Detect which cell encompasses the target text, then output its [X, Y] center coordinate. 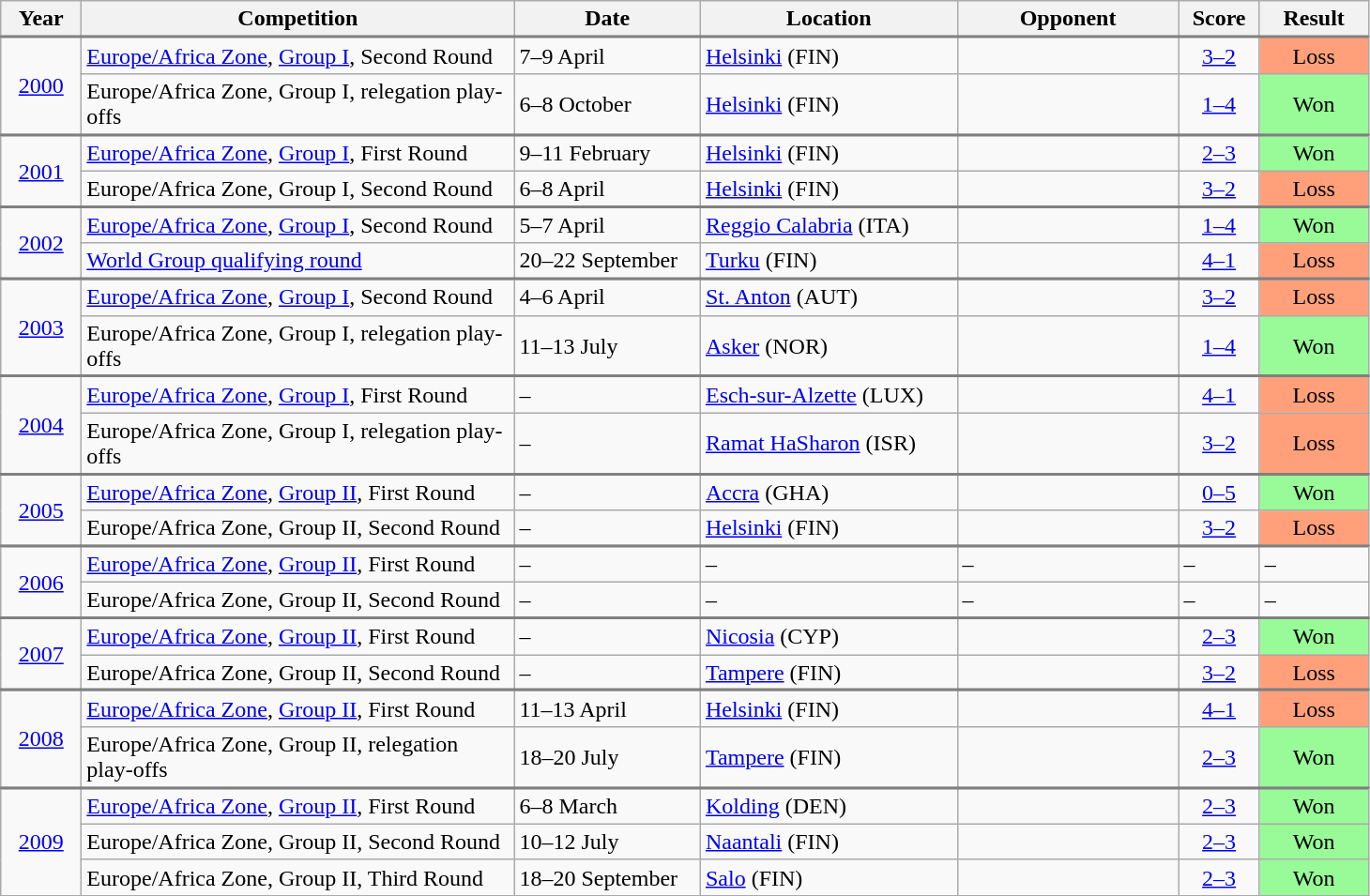
20–22 September [608, 261]
2004 [41, 425]
2000 [41, 86]
11–13 July [608, 345]
2003 [41, 327]
Location [829, 19]
Salo (FIN) [829, 877]
Date [608, 19]
Turku (FIN) [829, 261]
6–8 April [608, 189]
Europe/Africa Zone, Group II, relegation play-offs [298, 756]
Year [41, 19]
2009 [41, 841]
Europe/Africa Zone, Group II, Third Round [298, 877]
6–8 March [608, 805]
4–6 April [608, 296]
Reggio Calabria (ITA) [829, 225]
Competition [298, 19]
World Group qualifying round [298, 261]
Score [1219, 19]
Nicosia (CYP) [829, 636]
Asker (NOR) [829, 345]
2006 [41, 582]
2002 [41, 242]
7–9 April [608, 56]
2008 [41, 739]
6–8 October [608, 103]
Accra (GHA) [829, 492]
2001 [41, 171]
Opponent [1068, 19]
18–20 July [608, 756]
0–5 [1219, 492]
10–12 July [608, 842]
11–13 April [608, 709]
18–20 September [608, 877]
2005 [41, 510]
Naantali (FIN) [829, 842]
St. Anton (AUT) [829, 296]
Result [1314, 19]
Esch-sur-Alzette (LUX) [829, 394]
Ramat HaSharon (ISR) [829, 443]
9–11 February [608, 152]
2007 [41, 655]
Kolding (DEN) [829, 805]
5–7 April [608, 225]
